Determine the (x, y) coordinate at the center of the cell enclosing the given text.  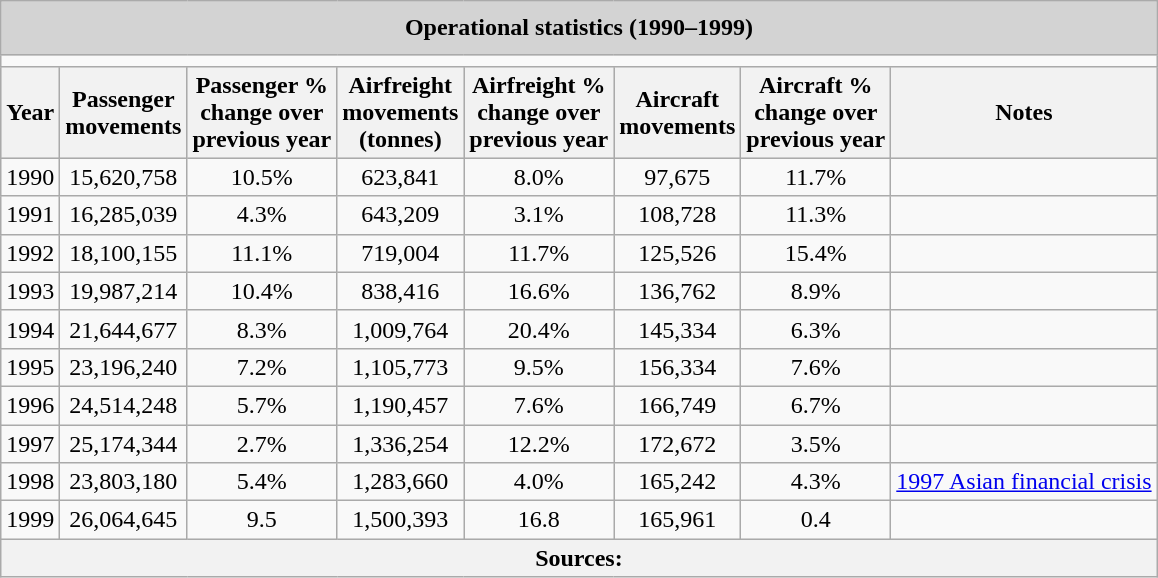
1996 (30, 406)
6.3% (816, 329)
10.4% (262, 291)
1999 (30, 520)
8.0% (539, 177)
1,190,457 (400, 406)
3.5% (816, 444)
108,728 (678, 215)
Passengermovements (124, 112)
97,675 (678, 177)
15.4% (816, 253)
145,334 (678, 329)
18,100,155 (124, 253)
1998 (30, 482)
Airfreight %change overprevious year (539, 112)
1997 (30, 444)
12.2% (539, 444)
21,644,677 (124, 329)
2.7% (262, 444)
25,174,344 (124, 444)
166,749 (678, 406)
1997 Asian financial crisis (1024, 482)
1994 (30, 329)
26,064,645 (124, 520)
Year (30, 112)
9.5% (539, 367)
10.5% (262, 177)
0.4 (816, 520)
172,672 (678, 444)
Sources: (579, 558)
11.1% (262, 253)
Airfreightmovements(tonnes) (400, 112)
8.9% (816, 291)
5.4% (262, 482)
15,620,758 (124, 177)
11.3% (816, 215)
136,762 (678, 291)
8.3% (262, 329)
1993 (30, 291)
1992 (30, 253)
1,009,764 (400, 329)
1,500,393 (400, 520)
3.1% (539, 215)
838,416 (400, 291)
20.4% (539, 329)
24,514,248 (124, 406)
Passenger %change overprevious year (262, 112)
1,105,773 (400, 367)
Aircraft %change overprevious year (816, 112)
1991 (30, 215)
165,242 (678, 482)
19,987,214 (124, 291)
9.5 (262, 520)
643,209 (400, 215)
165,961 (678, 520)
Aircraftmovements (678, 112)
23,803,180 (124, 482)
16.6% (539, 291)
16.8 (539, 520)
623,841 (400, 177)
1,336,254 (400, 444)
1990 (30, 177)
125,526 (678, 253)
1,283,660 (400, 482)
6.7% (816, 406)
16,285,039 (124, 215)
4.0% (539, 482)
23,196,240 (124, 367)
Operational statistics (1990–1999) (579, 28)
7.2% (262, 367)
5.7% (262, 406)
1995 (30, 367)
156,334 (678, 367)
Notes (1024, 112)
719,004 (400, 253)
